Return the (X, Y) coordinate for the center point of the cell that contains the specified text.  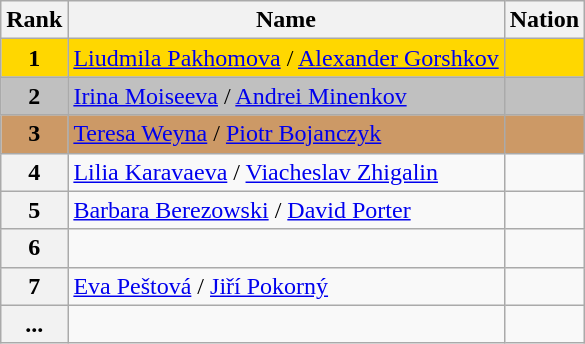
4 (34, 172)
Nation (544, 20)
... (34, 324)
Name (286, 20)
Irina Moiseeva / Andrei Minenkov (286, 96)
5 (34, 210)
7 (34, 286)
Teresa Weyna / Piotr Bojanczyk (286, 134)
Eva Peštová / Jiří Pokorný (286, 286)
3 (34, 134)
Lilia Karavaeva / Viacheslav Zhigalin (286, 172)
Liudmila Pakhomova / Alexander Gorshkov (286, 58)
1 (34, 58)
Barbara Berezowski / David Porter (286, 210)
2 (34, 96)
6 (34, 248)
Rank (34, 20)
